Return the [X, Y] coordinate for the center point of the cell that contains the specified text.  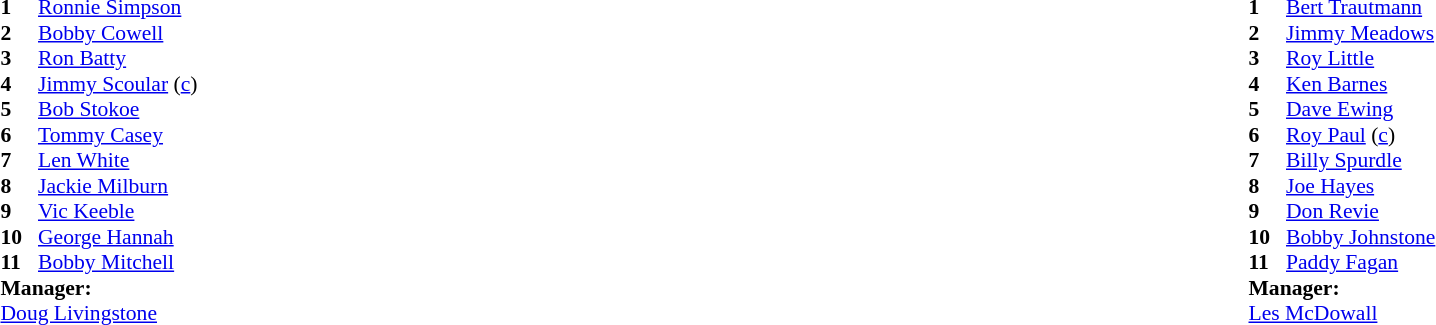
George Hannah [188, 237]
Manager: [169, 288]
Bobby Mitchell [188, 263]
Bobby Cowell [188, 33]
Vic Keeble [188, 211]
Len White [188, 161]
Jimmy Scoular (c) [188, 84]
Ron Batty [188, 59]
Bob Stokoe [188, 109]
Tommy Casey [188, 135]
Jackie Milburn [188, 186]
